Provide the (x, y) coordinate of the cell's center where the given text is located.  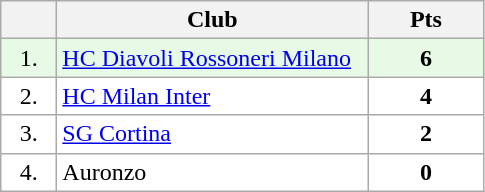
Pts (426, 20)
2. (29, 96)
Auronzo (212, 172)
4 (426, 96)
0 (426, 172)
3. (29, 134)
HC Milan Inter (212, 96)
SG Cortina (212, 134)
HC Diavoli Rossoneri Milano (212, 58)
4. (29, 172)
2 (426, 134)
Club (212, 20)
1. (29, 58)
6 (426, 58)
